Output the (x, y) coordinate of the center of the cell containing the given text.  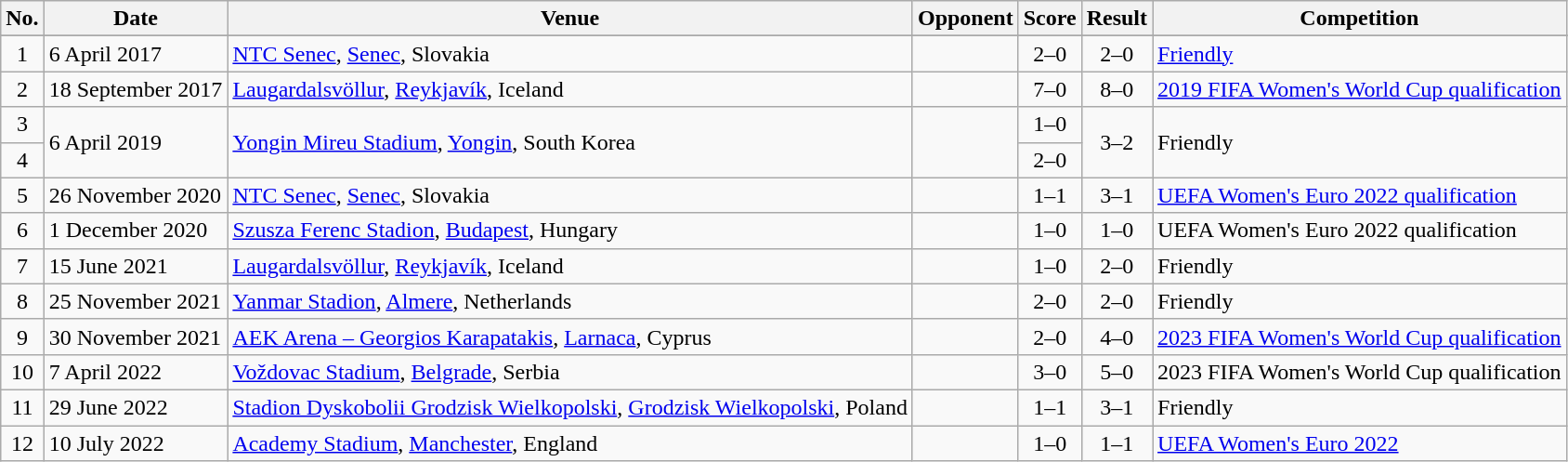
6 April 2019 (136, 142)
4 (22, 160)
15 June 2021 (136, 266)
Academy Stadium, Manchester, England (570, 443)
Score (1050, 19)
5–0 (1117, 372)
Szusza Ferenc Stadion, Budapest, Hungary (570, 231)
18 September 2017 (136, 89)
9 (22, 337)
1 December 2020 (136, 231)
2019 FIFA Women's World Cup qualification (1360, 89)
Opponent (965, 19)
3–2 (1117, 142)
7 (22, 266)
6 (22, 231)
Voždovac Stadium, Belgrade, Serbia (570, 372)
Stadion Dyskobolii Grodzisk Wielkopolski, Grodzisk Wielkopolski, Poland (570, 407)
No. (22, 19)
4–0 (1117, 337)
Yongin Mireu Stadium, Yongin, South Korea (570, 142)
1 (22, 54)
30 November 2021 (136, 337)
29 June 2022 (136, 407)
8–0 (1117, 89)
10 (22, 372)
Yanmar Stadion, Almere, Netherlands (570, 301)
7–0 (1050, 89)
11 (22, 407)
5 (22, 195)
Date (136, 19)
2 (22, 89)
8 (22, 301)
UEFA Women's Euro 2022 (1360, 443)
3 (22, 125)
3–0 (1050, 372)
Venue (570, 19)
12 (22, 443)
Result (1117, 19)
6 April 2017 (136, 54)
26 November 2020 (136, 195)
25 November 2021 (136, 301)
AEK Arena – Georgios Karapatakis, Larnaca, Cyprus (570, 337)
10 July 2022 (136, 443)
7 April 2022 (136, 372)
Competition (1360, 19)
